Scan for the cell matching the given text and deliver its (x, y) coordinate at center. 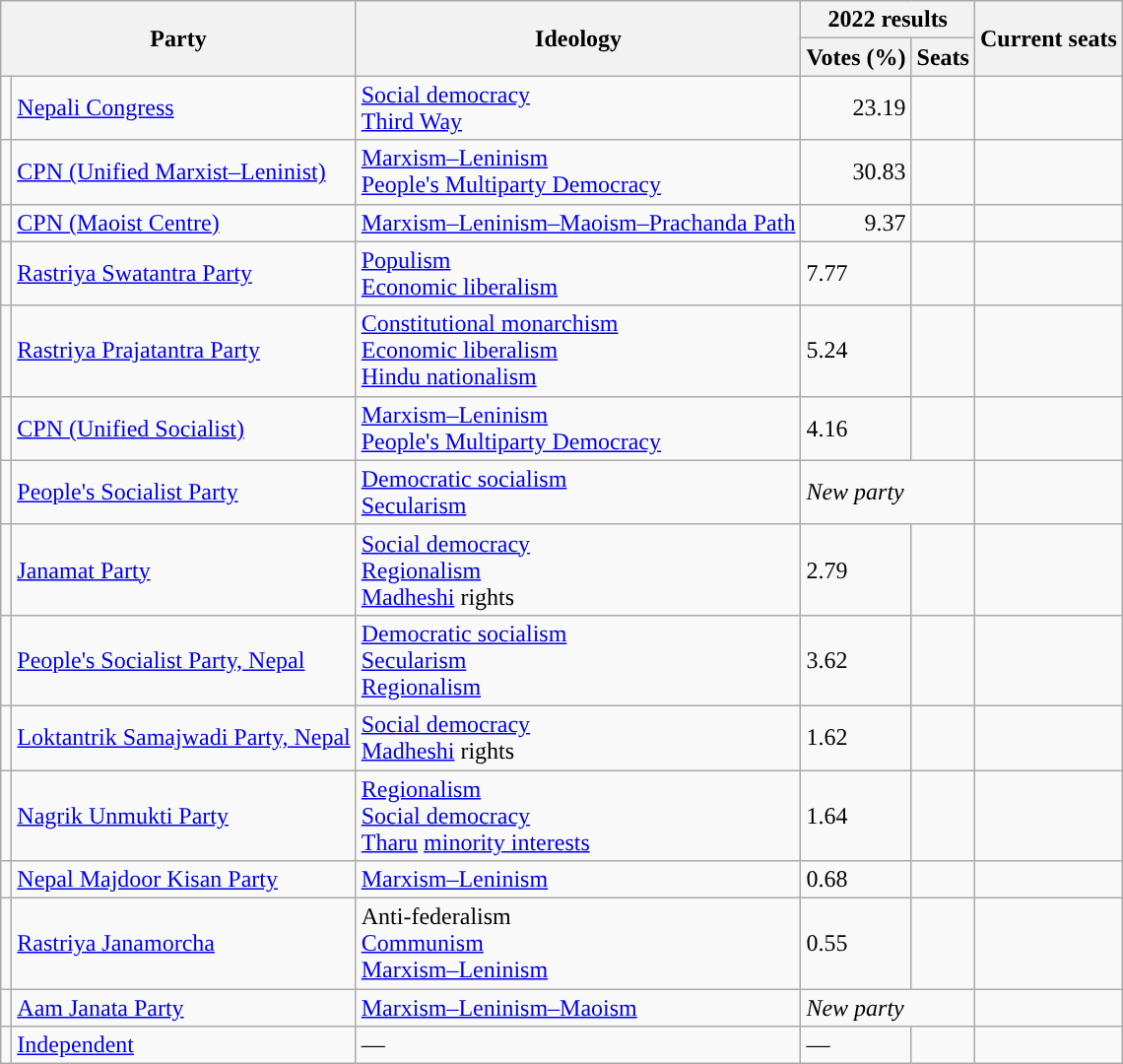
Ideology (578, 38)
Independent (183, 1045)
Democratic socialismSecularismRegionalism (578, 660)
2022 results (889, 20)
CPN (Unified Marxist–Leninist) (183, 171)
Current seats (1048, 38)
Seats (943, 57)
Aam Janata Party (183, 1008)
Nagrik Unmukti Party (183, 816)
5.24 (856, 351)
Loktantrik Samajwadi Party, Nepal (183, 737)
People's Socialist Party (183, 493)
0.55 (856, 944)
Social democracyThird Way (578, 108)
Social democracyRegionalismMadheshi rights (578, 569)
CPN (Maoist Centre) (183, 223)
Marxism–Leninism–Maoism (578, 1008)
Social democracyMadheshi rights (578, 737)
Anti-federalismCommunismMarxism–Leninism (578, 944)
People's Socialist Party, Nepal (183, 660)
0.68 (856, 880)
9.37 (856, 223)
1.62 (856, 737)
Rastriya Swatantra Party (183, 274)
Democratic socialismSecularism (578, 493)
Nepali Congress (183, 108)
Party (178, 38)
Rastriya Janamorcha (183, 944)
23.19 (856, 108)
7.77 (856, 274)
Constitutional monarchismEconomic liberalismHindu nationalism (578, 351)
Nepal Majdoor Kisan Party (183, 880)
2.79 (856, 569)
Marxism–Leninism (578, 880)
30.83 (856, 171)
RegionalismSocial democracyTharu minority interests (578, 816)
CPN (Unified Socialist) (183, 428)
Marxism–Leninism–Maoism–Prachanda Path (578, 223)
Votes (%) (856, 57)
Janamat Party (183, 569)
3.62 (856, 660)
Rastriya Prajatantra Party (183, 351)
PopulismEconomic liberalism (578, 274)
1.64 (856, 816)
4.16 (856, 428)
